Find where the given text appears and provide that cell's center as (X, Y) coordinate. 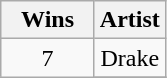
7 (48, 58)
Drake (130, 58)
Wins (48, 20)
Artist (130, 20)
